Extract the [x, y] coordinate from the center of the cell holding the provided text.  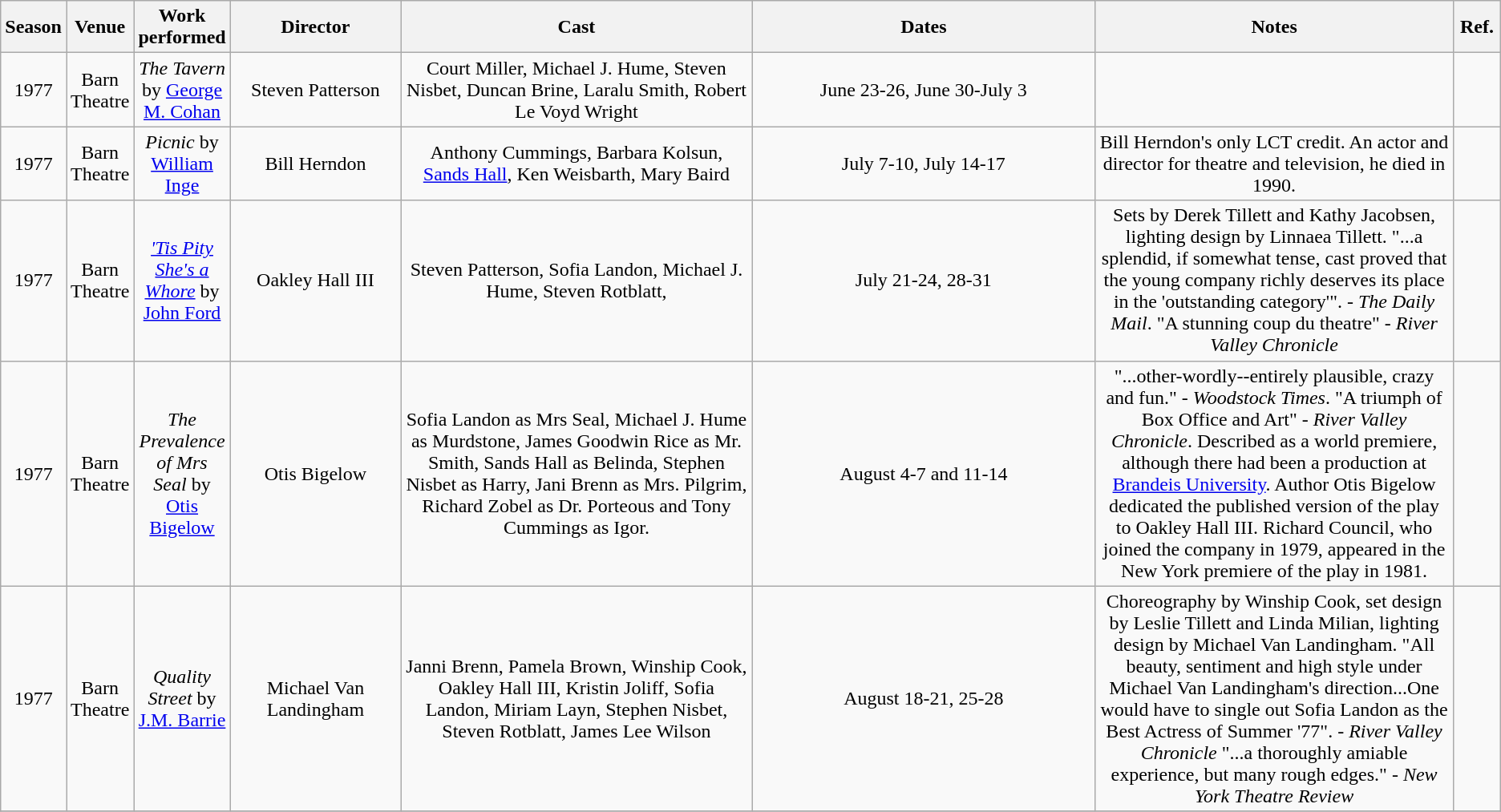
Steven Patterson [315, 90]
June 23-26, June 30-July 3 [924, 90]
Bill Herndon's only LCT credit. An actor and director for theatre and television, he died in 1990. [1273, 164]
Michael Van Landingham [315, 699]
The Tavern by George M. Cohan [182, 90]
Anthony Cummings, Barbara Kolsun, Sands Hall, Ken Weisbarth, Mary Baird [577, 164]
Steven Patterson, Sofia Landon, Michael J. Hume, Steven Rotblatt, [577, 281]
August 18-21, 25-28 [924, 699]
Otis Bigelow [315, 473]
July 21-24, 28-31 [924, 281]
Quality Street by J.M. Barrie [182, 699]
August 4-7 and 11-14 [924, 473]
Notes [1273, 27]
Dates [924, 27]
'Tis Pity She's a Whore by John Ford [182, 281]
Ref. [1477, 27]
Bill Herndon [315, 164]
Cast [577, 27]
Venue [99, 27]
Director [315, 27]
The Prevalence of Mrs Seal by Otis Bigelow [182, 473]
Picnic by William Inge [182, 164]
Court Miller, Michael J. Hume, Steven Nisbet, Duncan Brine, Laralu Smith, Robert Le Voyd Wright [577, 90]
Season [34, 27]
July 7-10, July 14-17 [924, 164]
Work performed [182, 27]
Oakley Hall III [315, 281]
